Return [x, y] of the center of cell containing provided text 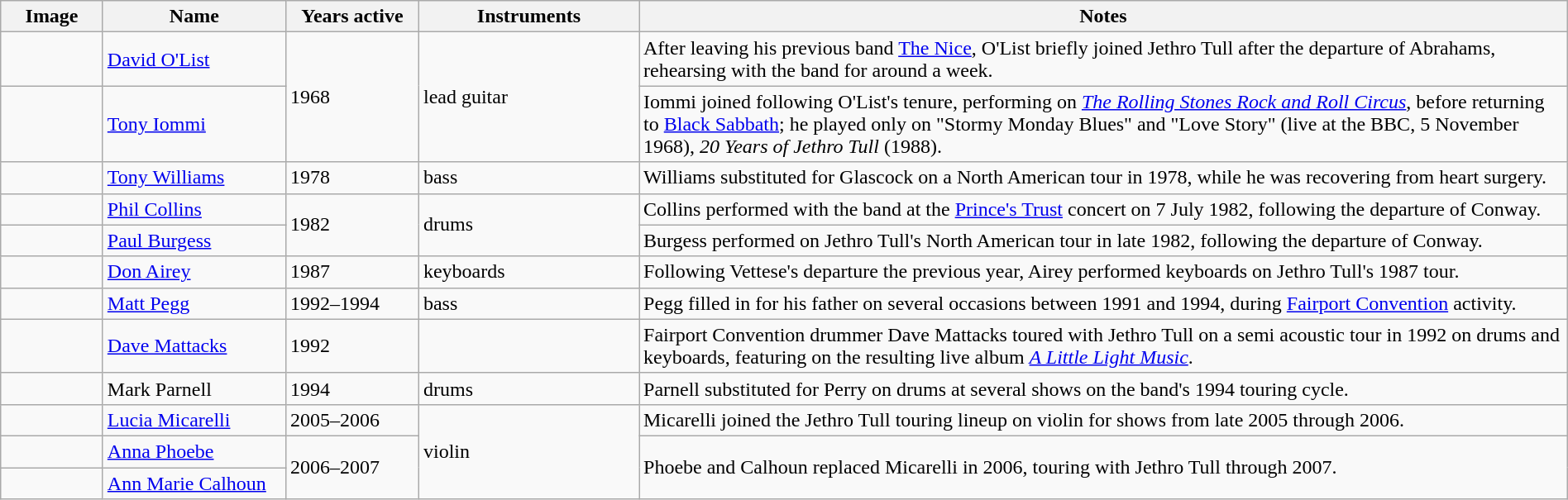
Image [52, 17]
Name [194, 17]
Williams substituted for Glascock on a North American tour in 1978, while he was recovering from heart surgery. [1103, 178]
Anna Phoebe [194, 451]
Collins performed with the band at the Prince's Trust concert on 7 July 1982, following the departure of Conway. [1103, 209]
Mark Parnell [194, 388]
1982 [352, 225]
Burgess performed on Jethro Tull's North American tour in late 1982, following the departure of Conway. [1103, 240]
Ann Marie Calhoun [194, 483]
1992 [352, 345]
2005–2006 [352, 420]
Following Vettese's departure the previous year, Airey performed keyboards on Jethro Tull's 1987 tour. [1103, 272]
lead guitar [528, 98]
Phoebe and Calhoun replaced Micarelli in 2006, touring with Jethro Tull through 2007. [1103, 467]
Micarelli joined the Jethro Tull touring lineup on violin for shows from late 2005 through 2006. [1103, 420]
Phil Collins [194, 209]
Don Airey [194, 272]
1992–1994 [352, 303]
Pegg filled in for his father on several occasions between 1991 and 1994, during Fairport Convention activity. [1103, 303]
Matt Pegg [194, 303]
2006–2007 [352, 467]
violin [528, 451]
Paul Burgess [194, 240]
1978 [352, 178]
keyboards [528, 272]
Dave Mattacks [194, 345]
Tony Williams [194, 178]
Years active [352, 17]
Lucia Micarelli [194, 420]
1994 [352, 388]
Parnell substituted for Perry on drums at several shows on the band's 1994 touring cycle. [1103, 388]
Instruments [528, 17]
1968 [352, 98]
David O'List [194, 60]
Tony Iommi [194, 124]
Notes [1103, 17]
1987 [352, 272]
